Pinpoint the cell where the given text exists, returning its [x, y] midpoint coordinate. 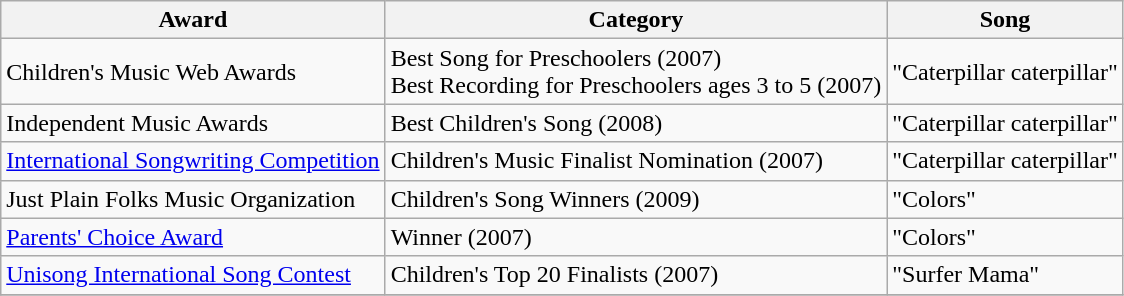
Winner (2007) [636, 237]
Children's Top 20 Finalists (2007) [636, 275]
Best Song for Preschoolers (2007)Best Recording for Preschoolers ages 3 to 5 (2007) [636, 72]
"Surfer Mama" [1006, 275]
Song [1006, 20]
Award [193, 20]
Children's Music Web Awards [193, 72]
Just Plain Folks Music Organization [193, 199]
Children's Song Winners (2009) [636, 199]
Best Children's Song (2008) [636, 123]
Unisong International Song Contest [193, 275]
Independent Music Awards [193, 123]
International Songwriting Competition [193, 161]
Category [636, 20]
Parents' Choice Award [193, 237]
Children's Music Finalist Nomination (2007) [636, 161]
